From the cell containing the given text, extract its center point as (X, Y) coordinate. 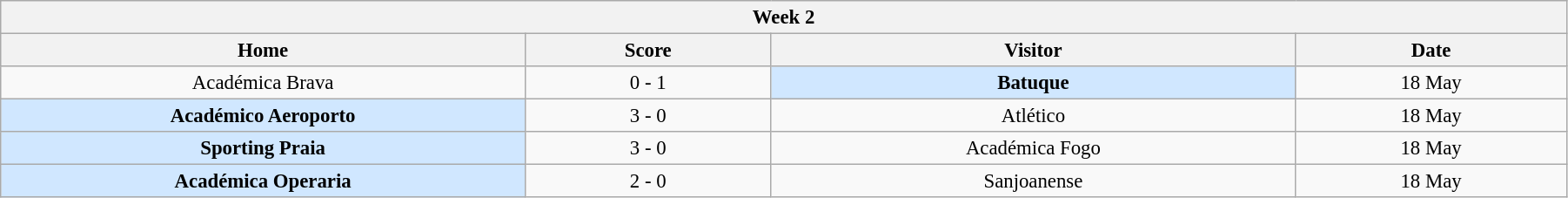
2 - 0 (647, 181)
Batuque (1034, 83)
Sanjoanense (1034, 181)
Académica Fogo (1034, 148)
Atlético (1034, 116)
Week 2 (784, 17)
Académica Brava (263, 83)
Académico Aeroporto (263, 116)
Visitor (1034, 51)
Score (647, 51)
0 - 1 (647, 83)
Sporting Praia (263, 148)
Home (263, 51)
Date (1431, 51)
Académica Operaria (263, 181)
